From the cell containing the given text, extract its center point as [x, y] coordinate. 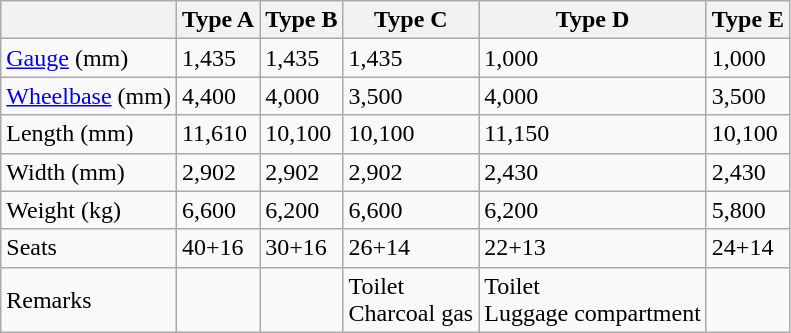
Type D [593, 20]
40+16 [218, 248]
Weight (kg) [89, 210]
11,610 [218, 134]
26+14 [411, 248]
ToiletLuggage compartment [593, 300]
Type E [748, 20]
Type C [411, 20]
24+14 [748, 248]
ToiletCharcoal gas [411, 300]
5,800 [748, 210]
22+13 [593, 248]
Type A [218, 20]
4,400 [218, 96]
Gauge (mm) [89, 58]
Length (mm) [89, 134]
30+16 [302, 248]
Seats [89, 248]
Remarks [89, 300]
Type B [302, 20]
Wheelbase (mm) [89, 96]
11,150 [593, 134]
Width (mm) [89, 172]
